Find where the given text appears and provide that cell's center as [x, y] coordinate. 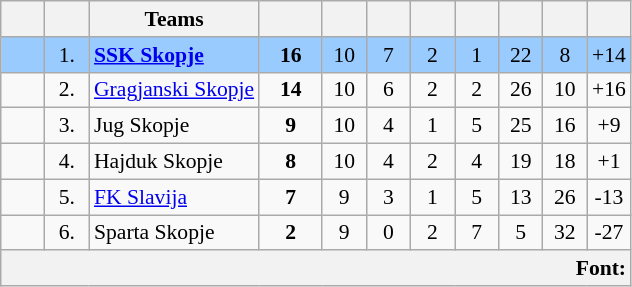
6. [67, 233]
FK Slavija [174, 197]
+16 [609, 90]
6 [388, 90]
3. [67, 126]
SSK Skopje [174, 55]
19 [521, 162]
+9 [609, 126]
-27 [609, 233]
Hajduk Skopje [174, 162]
25 [521, 126]
4. [67, 162]
0 [388, 233]
13 [521, 197]
2. [67, 90]
+1 [609, 162]
-13 [609, 197]
Gragjanski Skopje [174, 90]
+14 [609, 55]
18 [565, 162]
Jug Skopje [174, 126]
22 [521, 55]
5. [67, 197]
1. [67, 55]
Teams [174, 19]
Sparta Skopje [174, 233]
14 [290, 90]
32 [565, 233]
Font: [316, 269]
3 [388, 197]
